Determine the [X, Y] coordinate at the center of the cell enclosing the given text.  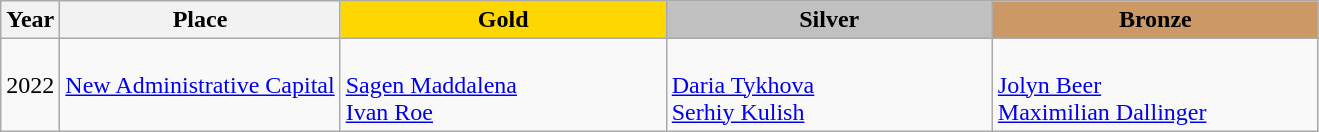
Bronze [1155, 20]
Year [30, 20]
Daria TykhovaSerhiy Kulish [829, 85]
Gold [503, 20]
2022 [30, 85]
New Administrative Capital [200, 85]
Jolyn BeerMaximilian Dallinger [1155, 85]
Place [200, 20]
Silver [829, 20]
Sagen MaddalenaIvan Roe [503, 85]
